Identify which cell holds the provided text, then report its [X, Y] central coordinate. 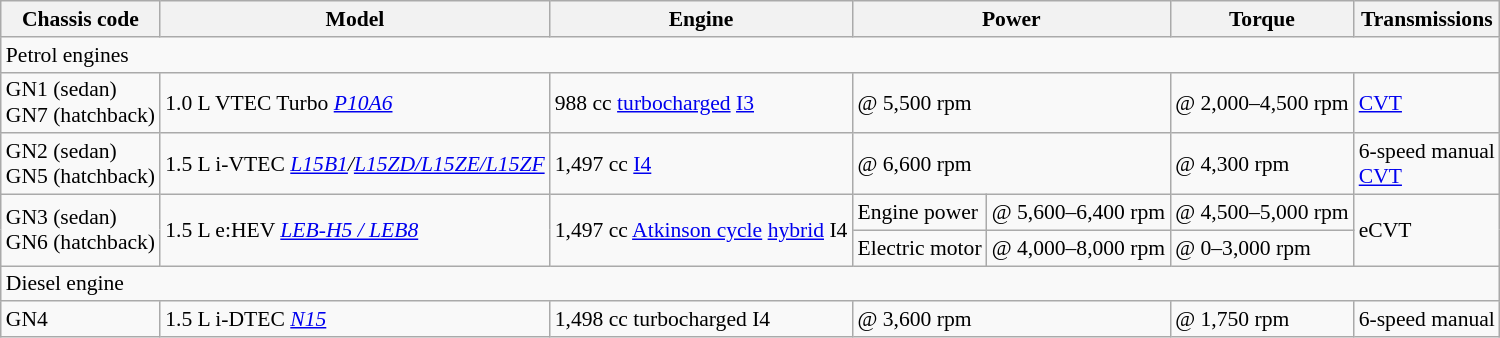
CVT [1427, 102]
Model [355, 19]
Electric motor [919, 248]
Chassis code [80, 19]
6-speed manual [1427, 320]
@ 4,500–5,000 rpm [1262, 213]
eCVT [1427, 230]
Engine [702, 19]
1.5 L e:HEV LEB-H5 / LEB8 [355, 230]
GN1 (sedan)GN7 (hatchback) [80, 102]
@ 2,000–4,500 rpm [1262, 102]
Transmissions [1427, 19]
@ 6,600 rpm [1011, 164]
Petrol engines [750, 55]
1,497 cc I4 [702, 164]
@ 4,300 rpm [1262, 164]
@ 4,000–8,000 rpm [1079, 248]
@ 5,500 rpm [1011, 102]
1,498 cc turbocharged I4 [702, 320]
Torque [1262, 19]
988 cc turbocharged I3 [702, 102]
6-speed manualCVT [1427, 164]
GN2 (sedan)GN5 (hatchback) [80, 164]
@ 1,750 rpm [1262, 320]
1,497 cc Atkinson cycle hybrid I4 [702, 230]
GN4 [80, 320]
@ 0–3,000 rpm [1262, 248]
1.5 L i-VTEC L15B1/L15ZD/L15ZE/L15ZF [355, 164]
@ 3,600 rpm [1011, 320]
Power [1011, 19]
1.5 L i-DTEC N15 [355, 320]
@ 5,600–6,400 rpm [1079, 213]
1.0 L VTEC Turbo P10A6 [355, 102]
GN3 (sedan)GN6 (hatchback) [80, 230]
Engine power [919, 213]
Diesel engine [750, 284]
